Identify which cell holds the provided text, then report its (x, y) central coordinate. 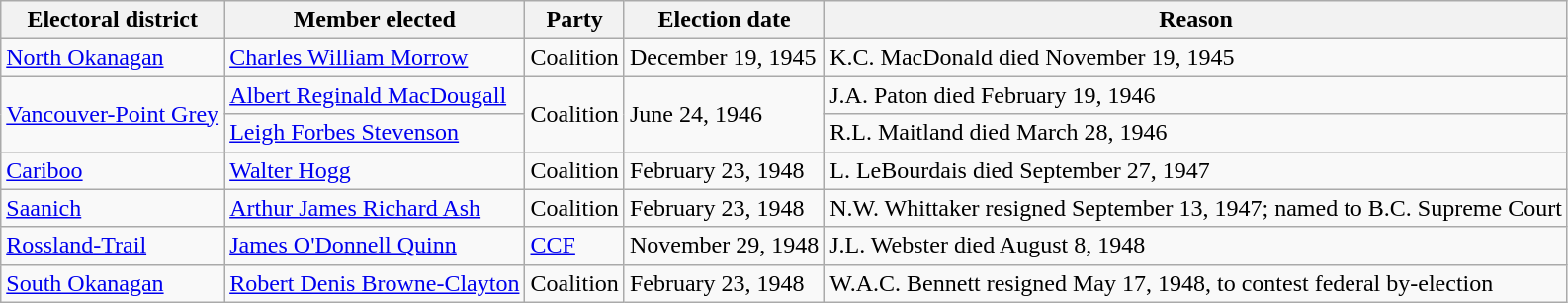
Cariboo (113, 170)
North Okanagan (113, 57)
CCF (574, 246)
June 24, 1946 (724, 114)
November 29, 1948 (724, 246)
J.A. Paton died February 19, 1946 (1196, 95)
Vancouver-Point Grey (113, 114)
Robert Denis Browne-Clayton (375, 283)
Leigh Forbes Stevenson (375, 133)
N.W. Whittaker resigned September 13, 1947; named to B.C. Supreme Court (1196, 208)
K.C. MacDonald died November 19, 1945 (1196, 57)
W.A.C. Bennett resigned May 17, 1948, to contest federal by-election (1196, 283)
Charles William Morrow (375, 57)
Arthur James Richard Ash (375, 208)
Party (574, 20)
December 19, 1945 (724, 57)
South Okanagan (113, 283)
Member elected (375, 20)
Electoral district (113, 20)
J.L. Webster died August 8, 1948 (1196, 246)
Albert Reginald MacDougall (375, 95)
L. LeBourdais died September 27, 1947 (1196, 170)
James O'Donnell Quinn (375, 246)
Reason (1196, 20)
Walter Hogg (375, 170)
Rossland-Trail (113, 246)
Saanich (113, 208)
Election date (724, 20)
R.L. Maitland died March 28, 1946 (1196, 133)
